Scan for the cell matching the given text and deliver its [x, y] coordinate at center. 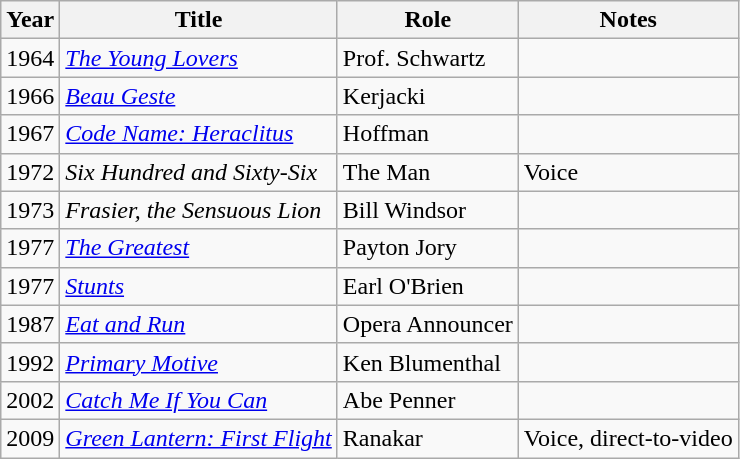
Title [199, 20]
Frasier, the Sensuous Lion [199, 210]
Payton Jory [428, 248]
Hoffman [428, 134]
Eat and Run [199, 324]
The Greatest [199, 248]
Catch Me If You Can [199, 400]
1973 [30, 210]
1992 [30, 362]
Opera Announcer [428, 324]
2009 [30, 438]
Earl O'Brien [428, 286]
Stunts [199, 286]
Kerjacki [428, 96]
1972 [30, 172]
Year [30, 20]
Role [428, 20]
1967 [30, 134]
Beau Geste [199, 96]
Six Hundred and Sixty-Six [199, 172]
Ken Blumenthal [428, 362]
2002 [30, 400]
Notes [628, 20]
Abe Penner [428, 400]
Green Lantern: First Flight [199, 438]
Ranakar [428, 438]
Code Name: Heraclitus [199, 134]
Prof. Schwartz [428, 58]
Primary Motive [199, 362]
Bill Windsor [428, 210]
The Man [428, 172]
The Young Lovers [199, 58]
Voice [628, 172]
1964 [30, 58]
1966 [30, 96]
Voice, direct-to-video [628, 438]
1987 [30, 324]
